Return [X, Y] of the center of cell containing provided text 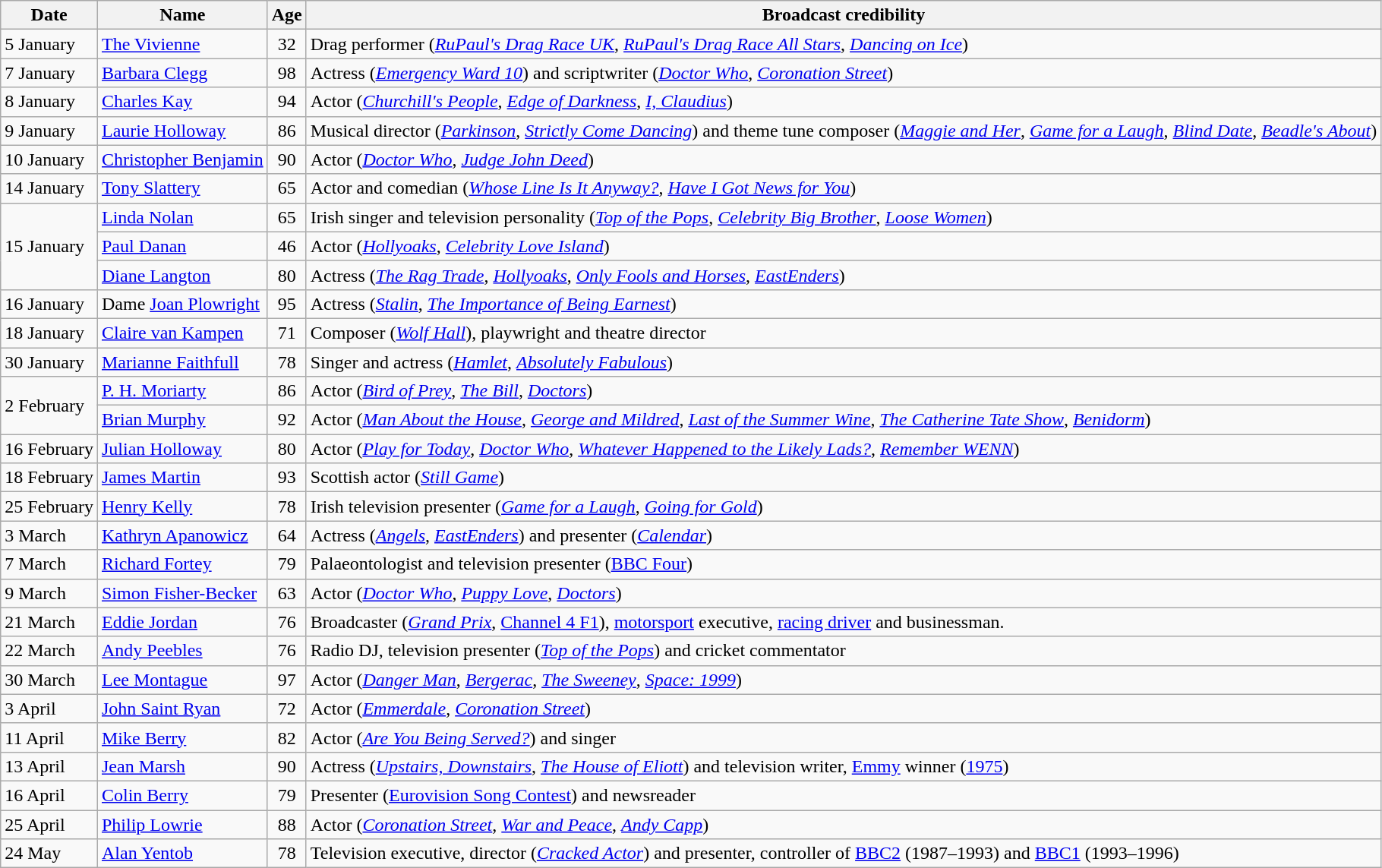
Charles Kay [182, 102]
Laurie Holloway [182, 131]
Tony Slattery [182, 188]
71 [287, 333]
Date [49, 15]
Television executive, director (Cracked Actor) and presenter, controller of BBC2 (1987–1993) and BBC1 (1993–1996) [844, 854]
Irish television presenter (Game for a Laugh, Going for Gold) [844, 507]
Marianne Faithfull [182, 362]
10 January [49, 159]
Actor (Bird of Prey, The Bill, Doctors) [844, 391]
24 May [49, 854]
30 January [49, 362]
46 [287, 246]
P. H. Moriarty [182, 391]
8 January [49, 102]
Julian Holloway [182, 449]
Actress (Emergency Ward 10) and scriptwriter (Doctor Who, Coronation Street) [844, 73]
3 March [49, 535]
21 March [49, 622]
Kathryn Apanowicz [182, 535]
11 April [49, 737]
John Saint Ryan [182, 709]
Actor (Danger Man, Bergerac, The Sweeney, Space: 1999) [844, 680]
Richard Fortey [182, 564]
Musical director (Parkinson, Strictly Come Dancing) and theme tune composer (Maggie and Her, Game for a Laugh, Blind Date, Beadle's About) [844, 131]
Actor (Doctor Who, Judge John Deed) [844, 159]
32 [287, 44]
Singer and actress (Hamlet, Absolutely Fabulous) [844, 362]
7 January [49, 73]
Radio DJ, television presenter (Top of the Pops) and cricket commentator [844, 651]
Actor (Emmerdale, Coronation Street) [844, 709]
5 January [49, 44]
Henry Kelly [182, 507]
Linda Nolan [182, 217]
Actor (Churchill's People, Edge of Darkness, I, Claudius) [844, 102]
72 [287, 709]
Name [182, 15]
64 [287, 535]
13 April [49, 766]
Irish singer and television personality (Top of the Pops, Celebrity Big Brother, Loose Women) [844, 217]
James Martin [182, 478]
Paul Danan [182, 246]
82 [287, 737]
Lee Montague [182, 680]
25 February [49, 507]
Christopher Benjamin [182, 159]
9 January [49, 131]
Jean Marsh [182, 766]
93 [287, 478]
Actor (Are You Being Served?) and singer [844, 737]
Claire van Kampen [182, 333]
18 February [49, 478]
Scottish actor (Still Game) [844, 478]
30 March [49, 680]
25 April [49, 824]
Simon Fisher-Becker [182, 593]
15 January [49, 246]
94 [287, 102]
Colin Berry [182, 795]
Barbara Clegg [182, 73]
Brian Murphy [182, 420]
Actress (Stalin, The Importance of Being Earnest) [844, 304]
16 February [49, 449]
98 [287, 73]
9 March [49, 593]
Actress (Angels, EastEnders) and presenter (Calendar) [844, 535]
Philip Lowrie [182, 824]
Actor (Coronation Street, War and Peace, Andy Capp) [844, 824]
88 [287, 824]
16 April [49, 795]
Actress (The Rag Trade, Hollyoaks, Only Fools and Horses, EastEnders) [844, 275]
Actress (Upstairs, Downstairs, The House of Eliott) and television writer, Emmy winner (1975) [844, 766]
92 [287, 420]
The Vivienne [182, 44]
Alan Yentob [182, 854]
Eddie Jordan [182, 622]
Presenter (Eurovision Song Contest) and newsreader [844, 795]
7 March [49, 564]
Mike Berry [182, 737]
63 [287, 593]
95 [287, 304]
97 [287, 680]
Actor and comedian (Whose Line Is It Anyway?, Have I Got News for You) [844, 188]
Dame Joan Plowright [182, 304]
Palaeontologist and television presenter (BBC Four) [844, 564]
Broadcaster (Grand Prix, Channel 4 F1), motorsport executive, racing driver and businessman. [844, 622]
16 January [49, 304]
3 April [49, 709]
Actor (Doctor Who, Puppy Love, Doctors) [844, 593]
Actor (Play for Today, Doctor Who, Whatever Happened to the Likely Lads?, Remember WENN) [844, 449]
Age [287, 15]
22 March [49, 651]
18 January [49, 333]
Diane Langton [182, 275]
Andy Peebles [182, 651]
2 February [49, 406]
Composer (Wolf Hall), playwright and theatre director [844, 333]
Actor (Man About the House, George and Mildred, Last of the Summer Wine, The Catherine Tate Show, Benidorm) [844, 420]
Drag performer (RuPaul's Drag Race UK, RuPaul's Drag Race All Stars, Dancing on Ice) [844, 44]
Actor (Hollyoaks, Celebrity Love Island) [844, 246]
Broadcast credibility [844, 15]
14 January [49, 188]
